Return the (x, y) coordinate for the center point of the cell that contains the specified text.  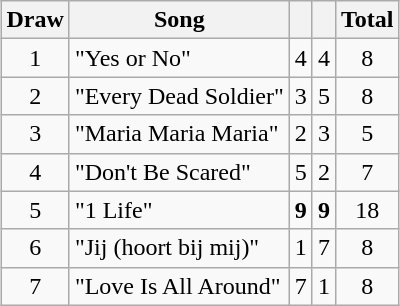
"Don't Be Scared" (179, 172)
Draw (35, 20)
6 (35, 248)
"Yes or No" (179, 58)
Song (179, 20)
"Every Dead Soldier" (179, 96)
Total (367, 20)
18 (367, 210)
"Maria Maria Maria" (179, 134)
"1 Life" (179, 210)
"Love Is All Around" (179, 286)
"Jij (hoort bij mij)" (179, 248)
